Provide the [x, y] coordinate of the cell's center where the given text is located.  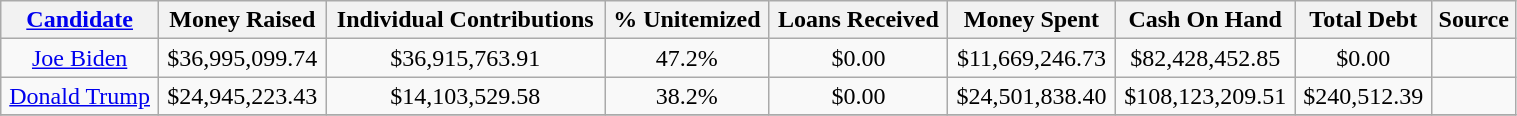
Money Raised [242, 20]
$24,945,223.43 [242, 96]
$36,995,099.74 [242, 58]
$82,428,452.85 [1205, 58]
Candidate [80, 20]
Source [1474, 20]
47.2% [686, 58]
Joe Biden [80, 58]
$240,512.39 [1363, 96]
Cash On Hand [1205, 20]
Money Spent [1032, 20]
Loans Received [858, 20]
$24,501,838.40 [1032, 96]
% Unitemized [686, 20]
$36,915,763.91 [466, 58]
$14,103,529.58 [466, 96]
$108,123,209.51 [1205, 96]
$11,669,246.73 [1032, 58]
Total Debt [1363, 20]
Donald Trump [80, 96]
Individual Contributions [466, 20]
38.2% [686, 96]
